Return (x, y) of the center of cell containing provided text 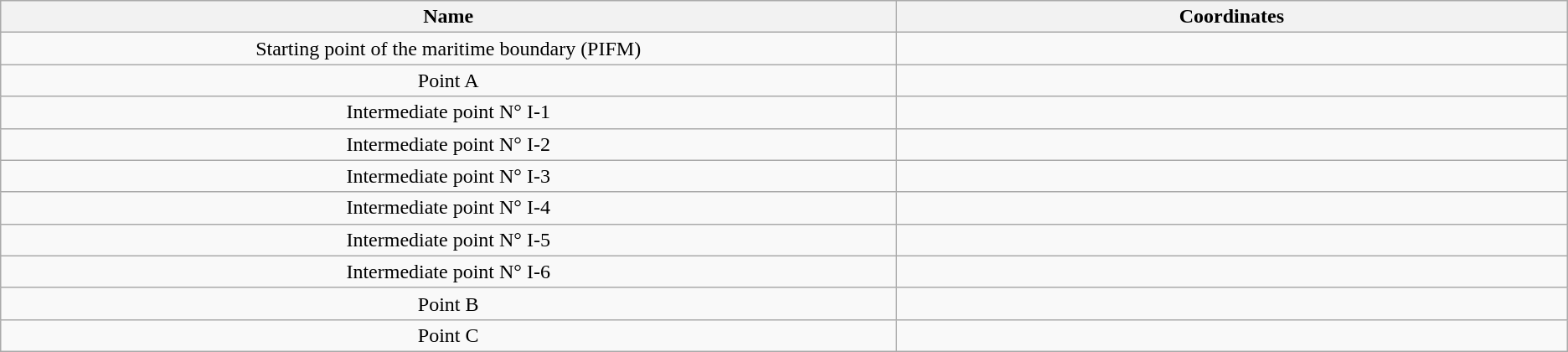
Point A (449, 80)
Intermediate point N° I-2 (449, 144)
Intermediate point N° I-4 (449, 208)
Coordinates (1232, 17)
Point B (449, 303)
Intermediate point N° I-1 (449, 112)
Point C (449, 335)
Starting point of the maritime boundary (PIFM) (449, 49)
Intermediate point N° I-6 (449, 272)
Intermediate point N° I-5 (449, 240)
Intermediate point N° I-3 (449, 176)
Name (449, 17)
